Scan for the cell matching the given text and deliver its (X, Y) coordinate at center. 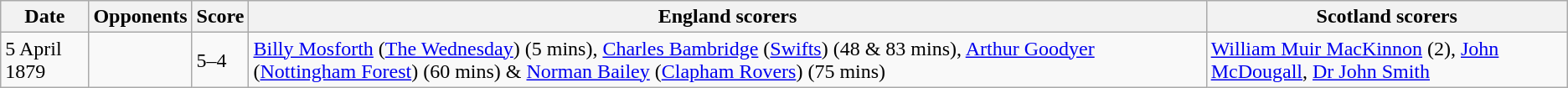
5 April 1879 (45, 60)
Score (220, 17)
Scotland scorers (1387, 17)
Date (45, 17)
William Muir MacKinnon (2), John McDougall, Dr John Smith (1387, 60)
England scorers (727, 17)
Opponents (141, 17)
5–4 (220, 60)
